Provide the [X, Y] coordinate of the cell's center where the given text is located.  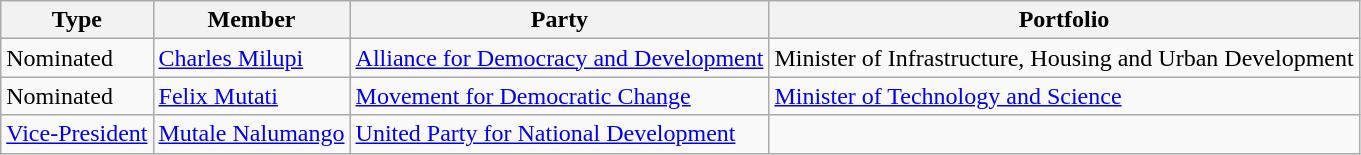
Party [560, 20]
United Party for National Development [560, 134]
Mutale Nalumango [252, 134]
Felix Mutati [252, 96]
Type [77, 20]
Movement for Democratic Change [560, 96]
Vice-President [77, 134]
Minister of Technology and Science [1064, 96]
Minister of Infrastructure, Housing and Urban Development [1064, 58]
Alliance for Democracy and Development [560, 58]
Charles Milupi [252, 58]
Portfolio [1064, 20]
Member [252, 20]
